For the text-containing cell, return its midpoint in (X, Y) coordinate format. 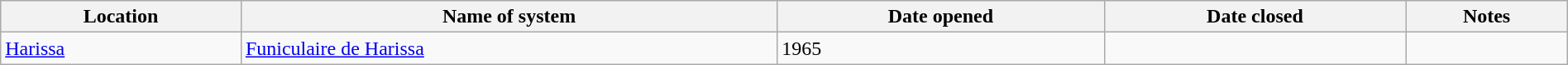
Location (121, 17)
1965 (941, 48)
Harissa (121, 48)
Notes (1487, 17)
Funiculaire de Harissa (509, 48)
Name of system (509, 17)
Date opened (941, 17)
Date closed (1255, 17)
